Return the [x, y] coordinate for the center point of the cell that contains the specified text.  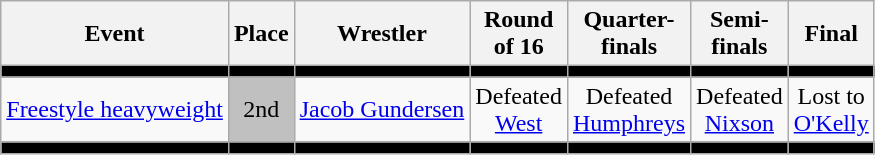
Freestyle heavyweight [115, 110]
Round of 16 [519, 34]
Defeated West [519, 110]
Defeated Humphreys [628, 110]
Place [261, 34]
2nd [261, 110]
Final [831, 34]
Event [115, 34]
Wrestler [382, 34]
Semi-finals [740, 34]
Quarter-finals [628, 34]
Defeated Nixson [740, 110]
Jacob Gundersen [382, 110]
Lost to O'Kelly [831, 110]
